Search for the cell housing the specified text and yield its (X, Y) center coordinate. 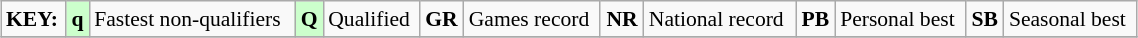
KEY: (34, 19)
Games record (532, 19)
SB (985, 19)
PB (816, 19)
Fastest non-qualifiers (192, 19)
Q (309, 19)
q (78, 19)
Personal best (900, 19)
National record (720, 19)
Qualified (371, 19)
Seasonal best (1070, 19)
NR (622, 19)
GR (442, 19)
